Output the [x, y] coordinate of the center of the cell containing the given text.  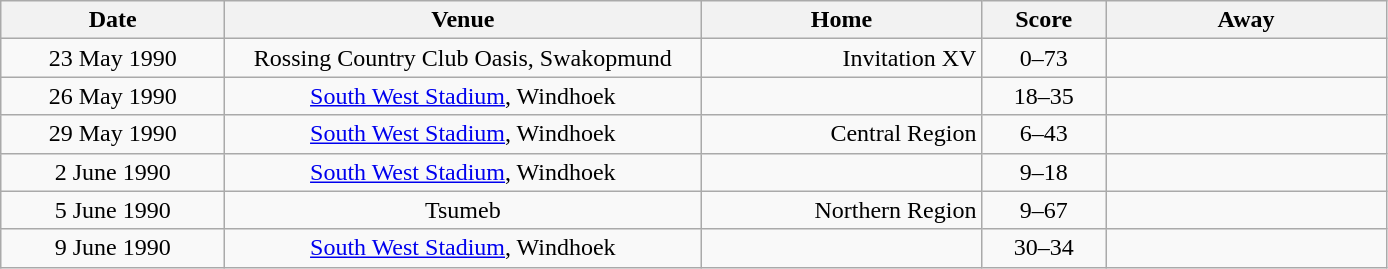
30–34 [1044, 248]
Central Region [842, 134]
2 June 1990 [113, 172]
Score [1044, 20]
9–18 [1044, 172]
18–35 [1044, 96]
Invitation XV [842, 58]
Date [113, 20]
Rossing Country Club Oasis, Swakopmund [463, 58]
5 June 1990 [113, 210]
Northern Region [842, 210]
Tsumeb [463, 210]
0–73 [1044, 58]
29 May 1990 [113, 134]
26 May 1990 [113, 96]
Away [1246, 20]
9–67 [1044, 210]
Venue [463, 20]
6–43 [1044, 134]
9 June 1990 [113, 248]
23 May 1990 [113, 58]
Home [842, 20]
